Scan for the cell matching the given text and deliver its (X, Y) coordinate at center. 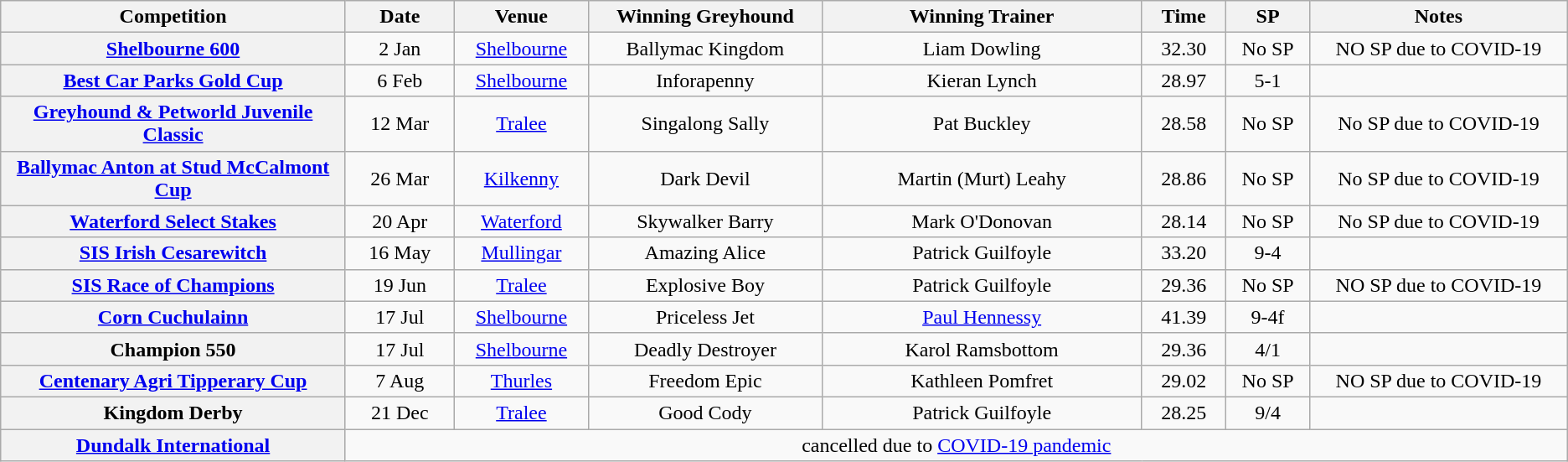
Paul Hennessy (982, 317)
Winning Trainer (982, 17)
Corn Cuchulainn (173, 317)
9-4 (1268, 253)
Amazing Alice (705, 253)
28.86 (1184, 178)
4/1 (1268, 349)
Singalong Sally (705, 124)
Winning Greyhound (705, 17)
Dark Devil (705, 178)
32.30 (1184, 49)
Champion 550 (173, 349)
Notes (1439, 17)
Explosive Boy (705, 285)
26 Mar (400, 178)
41.39 (1184, 317)
SP (1268, 17)
Kathleen Pomfret (982, 381)
5-1 (1268, 80)
Mark O'Donovan (982, 221)
Waterford Select Stakes (173, 221)
6 Feb (400, 80)
Good Cody (705, 413)
Competition (173, 17)
Best Car Parks Gold Cup (173, 80)
29.02 (1184, 381)
Priceless Jet (705, 317)
Centenary Agri Tipperary Cup (173, 381)
9-4f (1268, 317)
SIS Irish Cesarewitch (173, 253)
Ballymac Anton at Stud McCalmont Cup (173, 178)
SIS Race of Champions (173, 285)
28.25 (1184, 413)
16 May (400, 253)
Kingdom Derby (173, 413)
Inforapenny (705, 80)
Thurles (521, 381)
19 Jun (400, 285)
2 Jan (400, 49)
Dundalk International (173, 445)
7 Aug (400, 381)
Date (400, 17)
Kilkenny (521, 178)
33.20 (1184, 253)
Greyhound & Petworld Juvenile Classic (173, 124)
Waterford (521, 221)
Freedom Epic (705, 381)
21 Dec (400, 413)
Martin (Murt) Leahy (982, 178)
9/4 (1268, 413)
Pat Buckley (982, 124)
Skywalker Barry (705, 221)
Shelbourne 600 (173, 49)
Ballymac Kingdom (705, 49)
Mullingar (521, 253)
Liam Dowling (982, 49)
Deadly Destroyer (705, 349)
28.14 (1184, 221)
Karol Ramsbottom (982, 349)
Time (1184, 17)
cancelled due to COVID-19 pandemic (957, 445)
Kieran Lynch (982, 80)
20 Apr (400, 221)
28.97 (1184, 80)
12 Mar (400, 124)
Venue (521, 17)
28.58 (1184, 124)
